Scan for the cell matching the given text and deliver its [X, Y] coordinate at center. 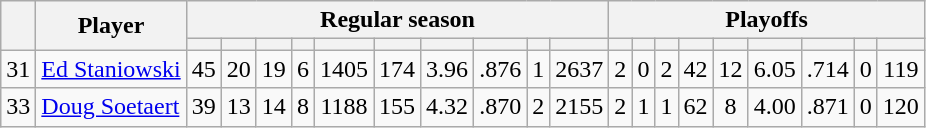
3.96 [448, 69]
1405 [344, 69]
Doug Soetaert [111, 107]
14 [274, 107]
Regular season [398, 20]
119 [900, 69]
2637 [580, 69]
Player [111, 26]
12 [730, 69]
39 [204, 107]
6.05 [774, 69]
120 [900, 107]
2155 [580, 107]
33 [18, 107]
.870 [500, 107]
20 [238, 69]
.714 [828, 69]
174 [398, 69]
6 [302, 69]
.871 [828, 107]
4.32 [448, 107]
4.00 [774, 107]
155 [398, 107]
19 [274, 69]
13 [238, 107]
1188 [344, 107]
Ed Staniowski [111, 69]
45 [204, 69]
31 [18, 69]
Playoffs [767, 20]
62 [696, 107]
42 [696, 69]
.876 [500, 69]
